Provide the [X, Y] coordinate of the cell's center where the given text is located.  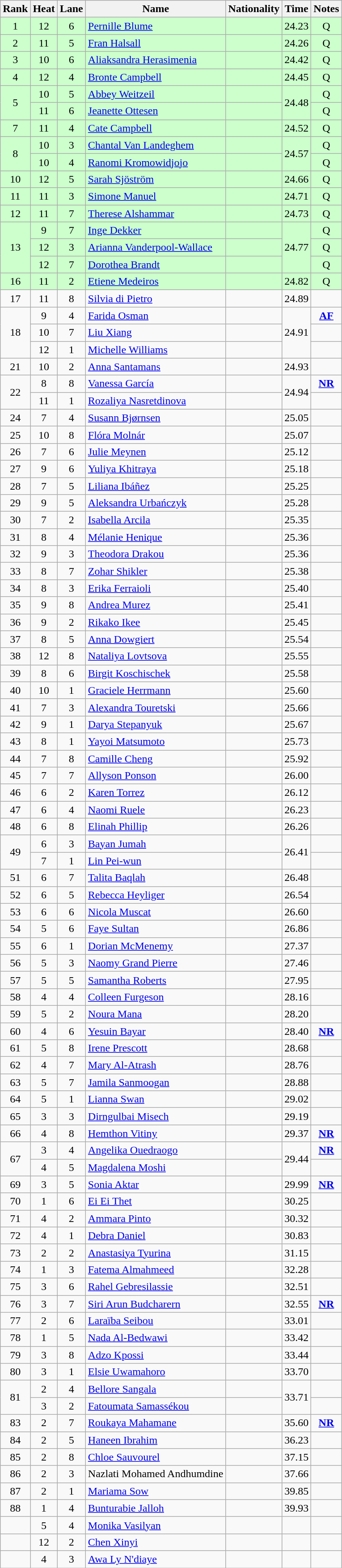
32 [15, 554]
25.92 [297, 759]
30 [15, 520]
Fran Halsall [156, 43]
72 [15, 1235]
62 [15, 1065]
60 [15, 1031]
24.26 [297, 43]
54 [15, 929]
Birgit Koschischek [156, 673]
Yuliya Khitraya [156, 469]
39 [15, 673]
Debra Daniel [156, 1235]
33.42 [297, 1338]
Faye Sultan [156, 929]
25.66 [297, 707]
35 [15, 605]
27 [15, 469]
34 [15, 588]
Liu Xiang [156, 333]
76 [15, 1304]
28.20 [297, 1014]
33.71 [297, 1397]
27.95 [297, 980]
Vanessa García [156, 384]
41 [15, 707]
25.05 [297, 418]
24.52 [297, 128]
Naomy Grand Pierre [156, 963]
Rikako Ikee [156, 622]
24.77 [297, 248]
47 [15, 810]
56 [15, 963]
46 [15, 793]
Dirngulbai Misech [156, 1116]
Hemthon Vitiny [156, 1133]
25.73 [297, 741]
Haneen Ibrahim [156, 1440]
44 [15, 759]
55 [15, 946]
29.19 [297, 1116]
Dorothea Brandt [156, 265]
28.88 [297, 1082]
Jamila Sanmoogan [156, 1082]
16 [15, 282]
Karen Torrez [156, 793]
73 [15, 1252]
74 [15, 1269]
32.51 [297, 1286]
24 [15, 418]
32.28 [297, 1269]
43 [15, 741]
Bunturabie Jalloh [156, 1508]
26.48 [297, 878]
24.91 [297, 333]
Aliaksandra Herasimenia [156, 60]
24.73 [297, 214]
24.66 [297, 179]
39.93 [297, 1508]
Mélanie Henique [156, 537]
52 [15, 895]
37.15 [297, 1457]
Rebecca Heyliger [156, 895]
Sonia Aktar [156, 1184]
29 [15, 503]
Nationality [254, 9]
48 [15, 827]
33.70 [297, 1372]
Jeanette Ottesen [156, 111]
29.37 [297, 1133]
Allyson Ponson [156, 776]
28 [15, 486]
Sarah Sjöström [156, 179]
Isabella Arcila [156, 520]
45 [15, 776]
Fatoumata Samassékou [156, 1406]
53 [15, 912]
Therese Alshammar [156, 214]
24.71 [297, 196]
25.55 [297, 656]
Abbey Weitzeil [156, 94]
Roukaya Mahamane [156, 1423]
Etiene Medeiros [156, 282]
Julie Meynen [156, 452]
Mariama Sow [156, 1491]
Dorian McMenemy [156, 946]
28.40 [297, 1031]
Bronte Campbell [156, 77]
24.82 [297, 282]
26.00 [297, 776]
25.07 [297, 435]
77 [15, 1321]
21 [15, 367]
Heat [44, 9]
Anastasiya Tyurina [156, 1252]
39.85 [297, 1491]
Irene Prescott [156, 1048]
28.68 [297, 1048]
Chen Xinyi [156, 1542]
Aleksandra Urbańczyk [156, 503]
Magdalena Moshi [156, 1167]
25.25 [297, 486]
17 [15, 299]
69 [15, 1184]
Mary Al-Atrash [156, 1065]
26.23 [297, 810]
25.41 [297, 605]
88 [15, 1508]
37.66 [297, 1474]
Naomi Ruele [156, 810]
25.18 [297, 469]
Erika Ferraioli [156, 588]
61 [15, 1048]
29.44 [297, 1159]
35.60 [297, 1423]
Liliana Ibáñez [156, 486]
Notes [326, 9]
25.38 [297, 571]
Samantha Roberts [156, 980]
Flóra Molnár [156, 435]
Elinah Phillip [156, 827]
Cate Campbell [156, 128]
Farida Osman [156, 316]
Ammara Pinto [156, 1218]
Chantal Van Landeghem [156, 145]
31.15 [297, 1252]
Rozaliya Nasretdinova [156, 401]
Chloe Sauvourel [156, 1457]
30.25 [297, 1201]
25.58 [297, 673]
Susann Bjørnsen [156, 418]
Name [156, 9]
32.55 [297, 1304]
Theodora Drakou [156, 554]
67 [15, 1159]
36.23 [297, 1440]
30.32 [297, 1218]
Anna Santamans [156, 367]
33.44 [297, 1355]
Monika Vasilyan [156, 1525]
Noura Mana [156, 1014]
Michelle Williams [156, 350]
29.02 [297, 1099]
25 [15, 435]
Colleen Furgeson [156, 997]
Bellore Sangala [156, 1389]
Laraïba Seibou [156, 1321]
58 [15, 997]
25.40 [297, 588]
25.54 [297, 639]
80 [15, 1372]
13 [15, 248]
Yesuin Bayar [156, 1031]
87 [15, 1491]
26.41 [297, 852]
51 [15, 878]
27.37 [297, 946]
64 [15, 1099]
59 [15, 1014]
25.28 [297, 503]
26.26 [297, 827]
24.48 [297, 103]
24.57 [297, 154]
Bayan Jumah [156, 844]
Fatema Almahmeed [156, 1269]
26.86 [297, 929]
28.16 [297, 997]
Anna Dowgiert [156, 639]
Nataliya Lovtsova [156, 656]
26.54 [297, 895]
38 [15, 656]
31 [15, 537]
79 [15, 1355]
Ei Ei Thet [156, 1201]
24.89 [297, 299]
Alexandra Touretski [156, 707]
28.76 [297, 1065]
83 [15, 1423]
AF [326, 316]
Pernille Blume [156, 26]
25.60 [297, 690]
Awa Ly N'diaye [156, 1559]
Time [297, 9]
70 [15, 1201]
25.35 [297, 520]
Lane [72, 9]
24.45 [297, 77]
Darya Stepanyuk [156, 724]
33.01 [297, 1321]
37 [15, 639]
25.12 [297, 452]
81 [15, 1397]
57 [15, 980]
18 [15, 333]
Siri Arun Budcharern [156, 1304]
Zohar Shikler [156, 571]
78 [15, 1338]
Silvia di Pietro [156, 299]
Angelika Ouedraogo [156, 1150]
75 [15, 1286]
Talita Baqlah [156, 878]
Ranomi Kromowidjojo [156, 162]
Lianna Swan [156, 1099]
22 [15, 392]
Graciele Herrmann [156, 690]
Andrea Murez [156, 605]
27.46 [297, 963]
36 [15, 622]
Rahel Gebresilassie [156, 1286]
26 [15, 452]
Rank [15, 9]
Elsie Uwamahoro [156, 1372]
42 [15, 724]
26.60 [297, 912]
Inge Dekker [156, 231]
86 [15, 1474]
63 [15, 1082]
66 [15, 1133]
Adzo Kpossi [156, 1355]
30.83 [297, 1235]
Nada Al-Bedwawi [156, 1338]
Camille Cheng [156, 759]
Nazlati Mohamed Andhumdine [156, 1474]
71 [15, 1218]
Nicola Muscat [156, 912]
Arianna Vanderpool-Wallace [156, 248]
Lin Pei-wun [156, 861]
25.45 [297, 622]
49 [15, 852]
40 [15, 690]
24.23 [297, 26]
29.99 [297, 1184]
25.67 [297, 724]
24.93 [297, 367]
65 [15, 1116]
26.12 [297, 793]
24.94 [297, 392]
Simone Manuel [156, 196]
24.42 [297, 60]
85 [15, 1457]
84 [15, 1440]
33 [15, 571]
Yayoi Matsumoto [156, 741]
